Search for the cell housing the specified text and yield its (X, Y) center coordinate. 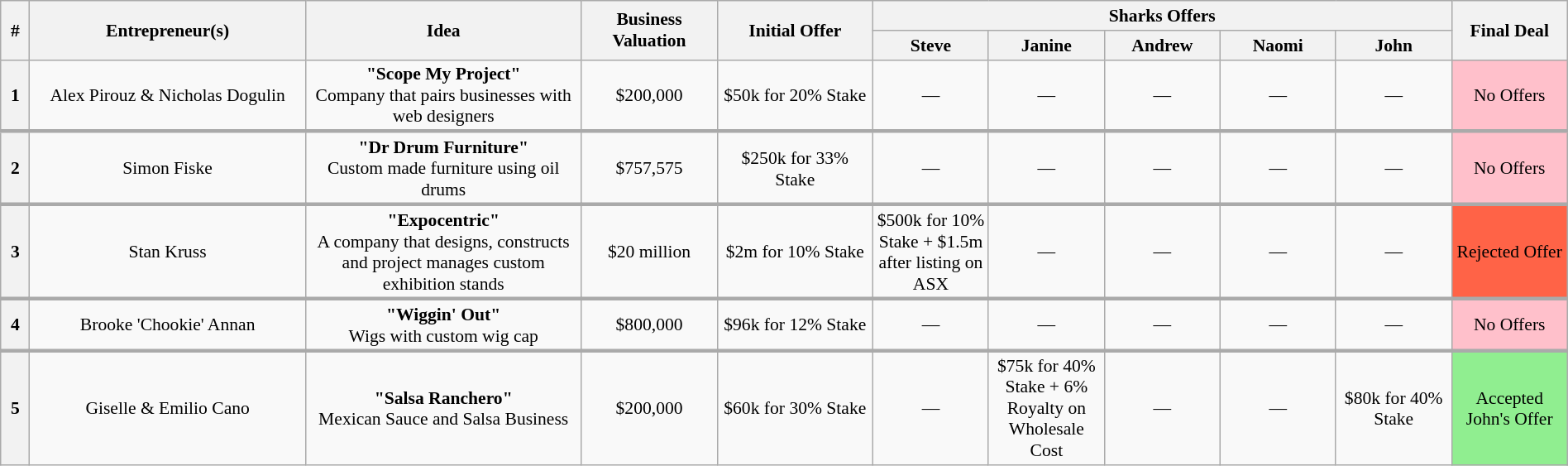
1 (15, 96)
Initial Offer (795, 30)
$20 million (649, 252)
Simon Fiske (168, 168)
Entrepreneur(s) (168, 30)
Final Deal (1509, 30)
$75k for 40% Stake + 6% Royalty on Wholesale Cost (1046, 407)
Brooke 'Chookie' Annan (168, 324)
Giselle & Emilio Cano (168, 407)
Janine (1046, 46)
Idea (443, 30)
$2m for 10% Stake (795, 252)
"Dr Drum Furniture" Custom made furniture using oil drums (443, 168)
Stan Kruss (168, 252)
"Scope My Project" Company that pairs businesses with web designers (443, 96)
"Expocentric" A company that designs, constructs and project manages custom exhibition stands (443, 252)
$800,000 (649, 324)
Naomi (1278, 46)
John (1394, 46)
# (15, 30)
Rejected Offer (1509, 252)
3 (15, 252)
$50k for 20% Stake (795, 96)
5 (15, 407)
Alex Pirouz & Nicholas Dogulin (168, 96)
"Salsa Ranchero" Mexican Sauce and Salsa Business (443, 407)
Andrew (1162, 46)
$250k for 33% Stake (795, 168)
$757,575 (649, 168)
4 (15, 324)
$80k for 40% Stake (1394, 407)
Accepted John's Offer (1509, 407)
2 (15, 168)
Business Valuation (649, 30)
$96k for 12% Stake (795, 324)
Steve (930, 46)
"Wiggin' Out" Wigs with custom wig cap (443, 324)
Sharks Offers (1162, 16)
$60k for 30% Stake (795, 407)
$500k for 10% Stake + $1.5m after listing on ASX (930, 252)
